Determine the (X, Y) coordinate at the center of the cell enclosing the given text.  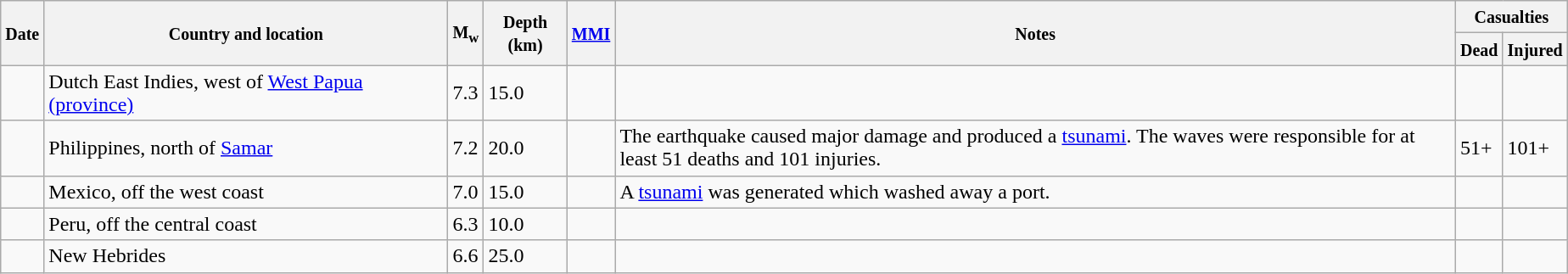
Notes (1035, 33)
7.2 (466, 148)
7.3 (466, 93)
6.6 (466, 256)
25.0 (525, 256)
Date (22, 33)
51+ (1479, 148)
10.0 (525, 224)
Injured (1535, 49)
Peru, off the central coast (246, 224)
7.0 (466, 192)
Dutch East Indies, west of West Papua (province) (246, 93)
Country and location (246, 33)
101+ (1535, 148)
A tsunami was generated which washed away a port. (1035, 192)
Philippines, north of Samar (246, 148)
20.0 (525, 148)
Dead (1479, 49)
6.3 (466, 224)
Depth (km) (525, 33)
Casualties (1511, 17)
The earthquake caused major damage and produced a tsunami. The waves were responsible for at least 51 deaths and 101 injuries. (1035, 148)
Mexico, off the west coast (246, 192)
Mw (466, 33)
MMI (591, 33)
New Hebrides (246, 256)
